Return the [x, y] coordinate for the center point of the cell that contains the specified text.  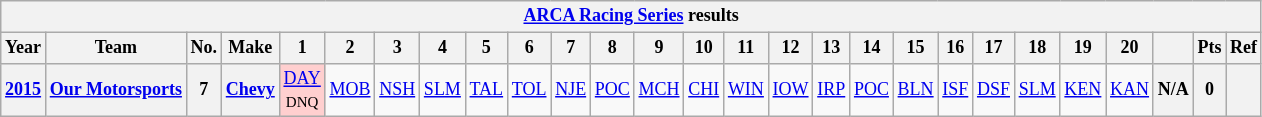
Team [116, 48]
Year [24, 48]
IRP [832, 90]
MOB [350, 90]
NSH [398, 90]
IOW [790, 90]
DAYDNQ [302, 90]
1 [302, 48]
No. [204, 48]
10 [704, 48]
KEN [1083, 90]
14 [872, 48]
BLN [916, 90]
11 [746, 48]
6 [528, 48]
DSF [994, 90]
N/A [1173, 90]
17 [994, 48]
18 [1037, 48]
2 [350, 48]
16 [956, 48]
NJE [571, 90]
MCH [659, 90]
Ref [1244, 48]
4 [443, 48]
13 [832, 48]
20 [1130, 48]
8 [612, 48]
TOL [528, 90]
19 [1083, 48]
Make [250, 48]
ISF [956, 90]
TAL [486, 90]
2015 [24, 90]
3 [398, 48]
Pts [1210, 48]
CHI [704, 90]
KAN [1130, 90]
5 [486, 48]
12 [790, 48]
15 [916, 48]
ARCA Racing Series results [632, 16]
Chevy [250, 90]
0 [1210, 90]
9 [659, 48]
Our Motorsports [116, 90]
WIN [746, 90]
